Output the (x, y) coordinate of the center of the cell containing the given text.  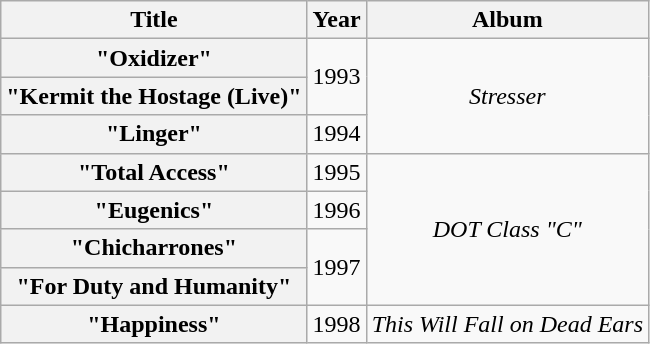
"Linger" (154, 134)
Album (507, 20)
Title (154, 20)
Stresser (507, 96)
DOT Class "C" (507, 229)
1993 (336, 77)
"Oxidizer" (154, 58)
"Total Access" (154, 172)
1997 (336, 267)
"Eugenics" (154, 210)
Year (336, 20)
"For Duty and Humanity" (154, 286)
1995 (336, 172)
"Happiness" (154, 324)
This Will Fall on Dead Ears (507, 324)
"Kermit the Hostage (Live)" (154, 96)
1994 (336, 134)
1996 (336, 210)
1998 (336, 324)
"Chicharrones" (154, 248)
